Locate the cell with the specified text and output its (x, y) center coordinate. 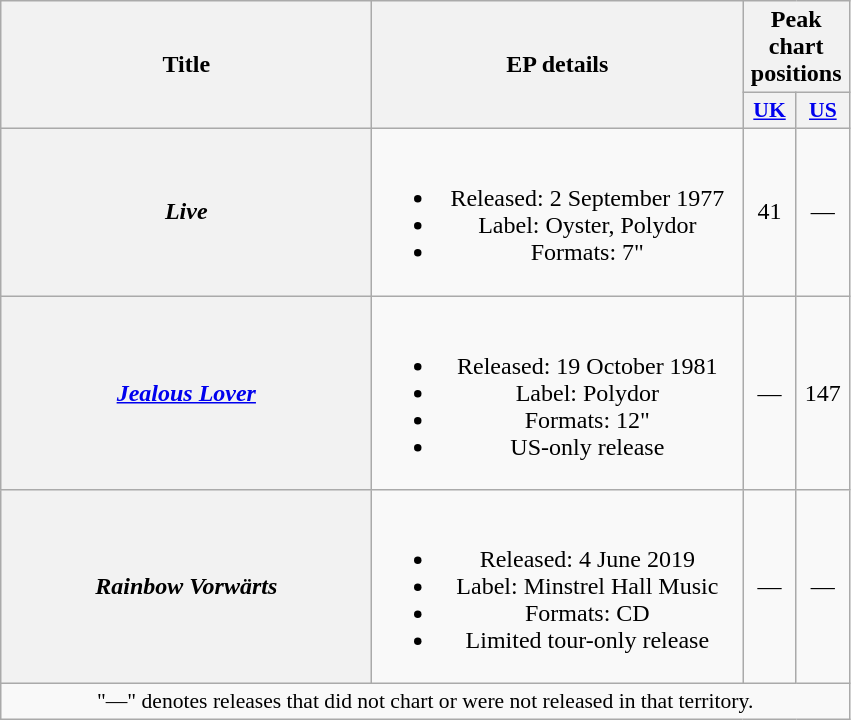
US (822, 111)
"—" denotes releases that did not chart or were not released in that territory. (426, 702)
Released: 19 October 1981Label: PolydorFormats: 12"US-only release (558, 393)
41 (770, 212)
Released: 2 September 1977Label: Oyster, PolydorFormats: 7" (558, 212)
Title (186, 65)
Live (186, 212)
147 (822, 393)
UK (770, 111)
EP details (558, 65)
Jealous Lover (186, 393)
Rainbow Vorwärts (186, 587)
Released: 4 June 2019Label: Minstrel Hall MusicFormats: CDLimited tour-only release (558, 587)
Peak chart positions (796, 47)
